For the text-containing cell, return its midpoint in (x, y) coordinate format. 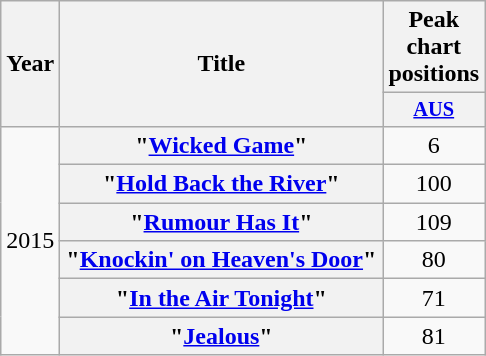
109 (434, 222)
"Knockin' on Heaven's Door" (222, 260)
2015 (30, 240)
Title (222, 64)
71 (434, 298)
80 (434, 260)
100 (434, 184)
Year (30, 64)
6 (434, 145)
"Rumour Has It" (222, 222)
"Hold Back the River" (222, 184)
Peak chart positions (434, 47)
"Wicked Game" (222, 145)
"Jealous" (222, 336)
"In the Air Tonight" (222, 298)
81 (434, 336)
AUS (434, 110)
